Extract the (X, Y) coordinate from the center of the cell holding the provided text.  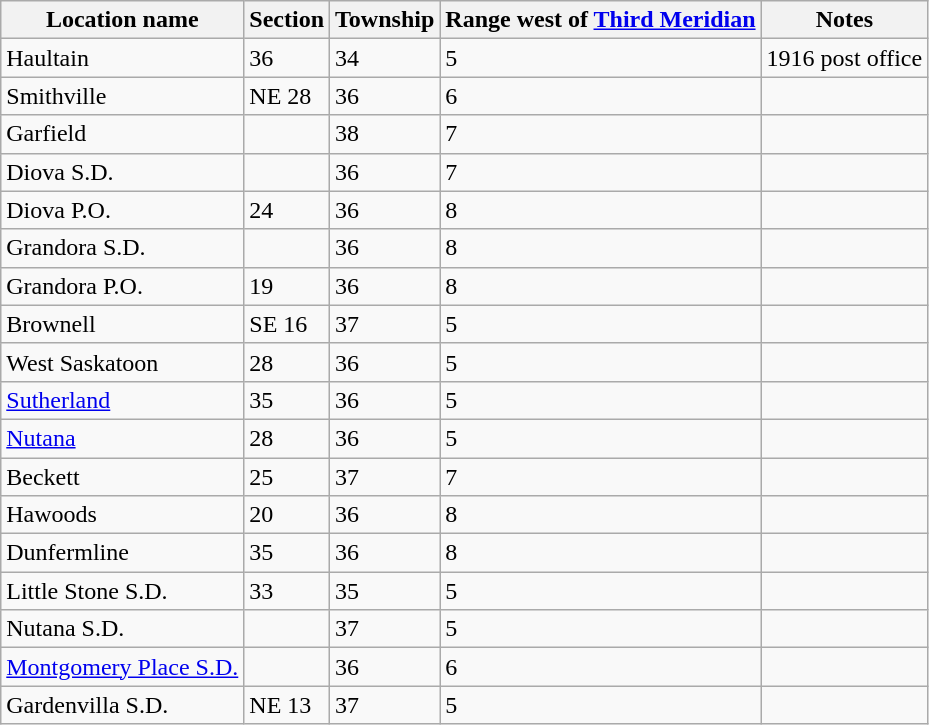
Sutherland (122, 400)
Grandora P.O. (122, 286)
Nutana S.D. (122, 629)
33 (287, 591)
Dunfermline (122, 553)
Haultain (122, 58)
Township (385, 20)
24 (287, 210)
Garfield (122, 134)
34 (385, 58)
Diova P.O. (122, 210)
19 (287, 286)
Beckett (122, 477)
Diova S.D. (122, 172)
20 (287, 515)
Smithville (122, 96)
Gardenvilla S.D. (122, 705)
West Saskatoon (122, 362)
Hawoods (122, 515)
Grandora S.D. (122, 248)
Notes (844, 20)
NE 13 (287, 705)
Little Stone S.D. (122, 591)
Montgomery Place S.D. (122, 667)
1916 post office (844, 58)
Section (287, 20)
38 (385, 134)
25 (287, 477)
SE 16 (287, 324)
Range west of Third Meridian (600, 20)
NE 28 (287, 96)
Brownell (122, 324)
Location name (122, 20)
Nutana (122, 438)
